Scan for the cell matching the given text and deliver its (X, Y) coordinate at center. 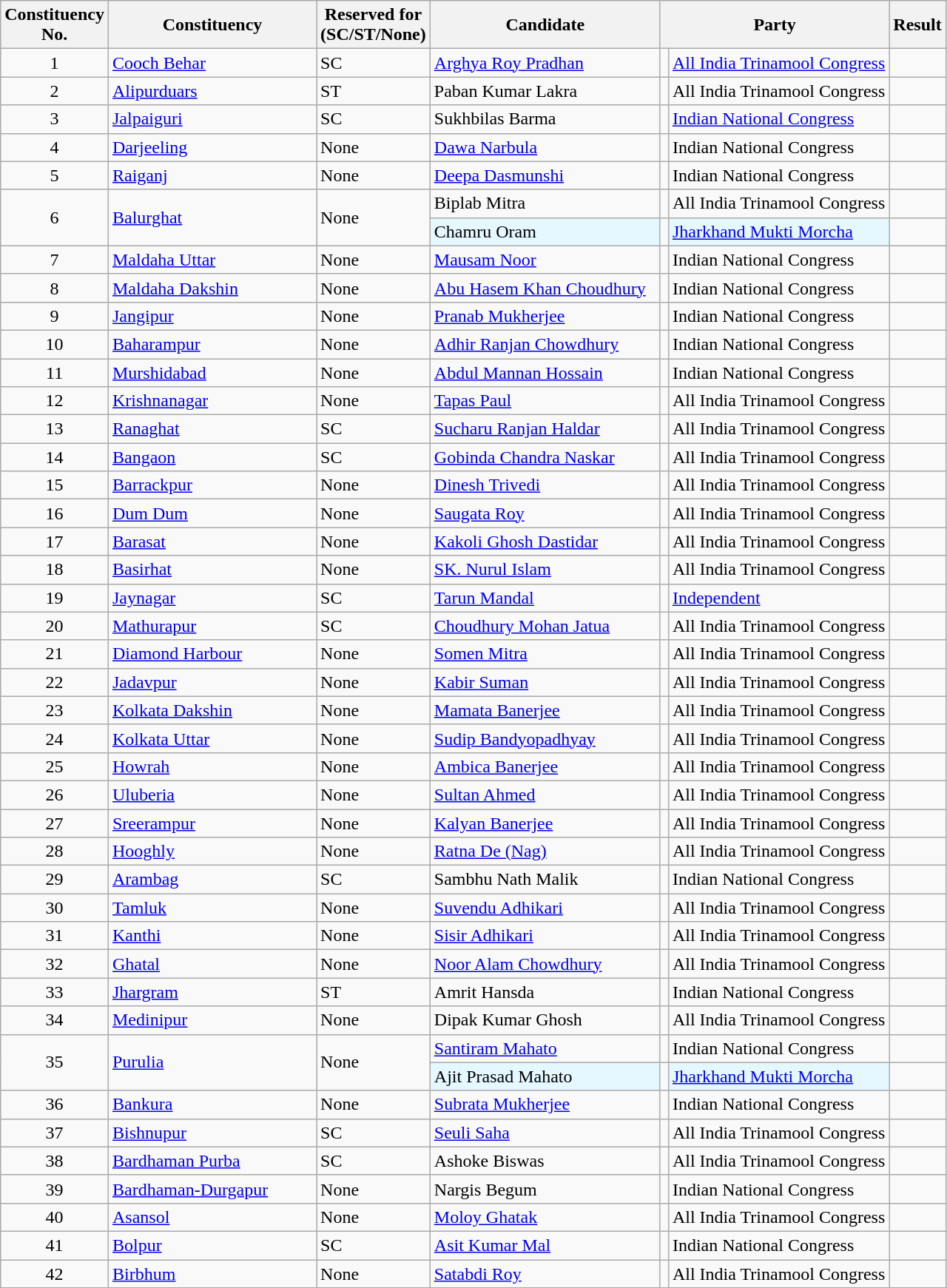
Choudhury Mohan Jatua (545, 626)
Candidate (545, 25)
Ambica Banerjee (545, 766)
Asit Kumar Mal (545, 1245)
Sudip Bandyopadhyay (545, 738)
41 (55, 1245)
Tamluk (212, 908)
Jadavpur (212, 682)
Gobinda Chandra Naskar (545, 457)
Biplab Mitra (545, 203)
Cooch Behar (212, 63)
Raiganj (212, 175)
Diamond Harbour (212, 654)
Jalpaiguri (212, 119)
Kanthi (212, 936)
16 (55, 513)
20 (55, 626)
10 (55, 344)
Birbhum (212, 1273)
38 (55, 1161)
Ajit Prasad Mahato (545, 1076)
Murshidabad (212, 372)
Basirhat (212, 570)
Santiram Mahato (545, 1048)
25 (55, 766)
36 (55, 1105)
Bardhaman-Durgapur (212, 1189)
31 (55, 936)
Krishnanagar (212, 401)
Deepa Dasmunshi (545, 175)
Mamata Banerjee (545, 710)
Dawa Narbula (545, 147)
7 (55, 260)
Baharampur (212, 344)
Ghatal (212, 964)
Sultan Ahmed (545, 795)
11 (55, 372)
Kalyan Banerjee (545, 823)
27 (55, 823)
5 (55, 175)
Barrackpur (212, 485)
Kakoli Ghosh Dastidar (545, 542)
Independent (778, 598)
2 (55, 91)
Jaynagar (212, 598)
Dum Dum (212, 513)
21 (55, 654)
Party (774, 25)
Kolkata Dakshin (212, 710)
Adhir Ranjan Chowdhury (545, 344)
Abu Hasem Khan Choudhury (545, 288)
Maldaha Dakshin (212, 288)
Alipurduars (212, 91)
Ashoke Biswas (545, 1161)
Moloy Ghatak (545, 1217)
29 (55, 880)
Paban Kumar Lakra (545, 91)
Bankura (212, 1105)
Somen Mitra (545, 654)
13 (55, 429)
24 (55, 738)
Seuli Saha (545, 1133)
17 (55, 542)
Saugata Roy (545, 513)
Jhargram (212, 992)
Arghya Roy Pradhan (545, 63)
8 (55, 288)
Sreerampur (212, 823)
Tarun Mandal (545, 598)
33 (55, 992)
Sukhbilas Barma (545, 119)
12 (55, 401)
18 (55, 570)
Constituency (212, 25)
Asansol (212, 1217)
Chamru Oram (545, 232)
Bangaon (212, 457)
Barasat (212, 542)
35 (55, 1062)
Mausam Noor (545, 260)
Mathurapur (212, 626)
39 (55, 1189)
Constituency No. (55, 25)
Nargis Begum (545, 1189)
Bardhaman Purba (212, 1161)
Purulia (212, 1062)
SK. Nurul Islam (545, 570)
Bishnupur (212, 1133)
Howrah (212, 766)
Bolpur (212, 1245)
Tapas Paul (545, 401)
26 (55, 795)
Sucharu Ranjan Haldar (545, 429)
Balurghat (212, 218)
Dinesh Trivedi (545, 485)
Darjeeling (212, 147)
Medinipur (212, 1020)
Suvendu Adhikari (545, 908)
Kabir Suman (545, 682)
34 (55, 1020)
Result (917, 25)
4 (55, 147)
14 (55, 457)
Arambag (212, 880)
22 (55, 682)
19 (55, 598)
32 (55, 964)
Sambhu Nath Malik (545, 880)
1 (55, 63)
40 (55, 1217)
Maldaha Uttar (212, 260)
6 (55, 218)
Hooghly (212, 852)
Subrata Mukherjee (545, 1105)
9 (55, 316)
3 (55, 119)
Satabdi Roy (545, 1273)
42 (55, 1273)
Pranab Mukherjee (545, 316)
Ratna De (Nag) (545, 852)
Amrit Hansda (545, 992)
15 (55, 485)
Reserved for(SC/ST/None) (374, 25)
Dipak Kumar Ghosh (545, 1020)
23 (55, 710)
Ranaghat (212, 429)
Noor Alam Chowdhury (545, 964)
30 (55, 908)
28 (55, 852)
Jangipur (212, 316)
Kolkata Uttar (212, 738)
Uluberia (212, 795)
37 (55, 1133)
Abdul Mannan Hossain (545, 372)
Sisir Adhikari (545, 936)
